Extract the [X, Y] coordinate from the center of the cell holding the provided text.  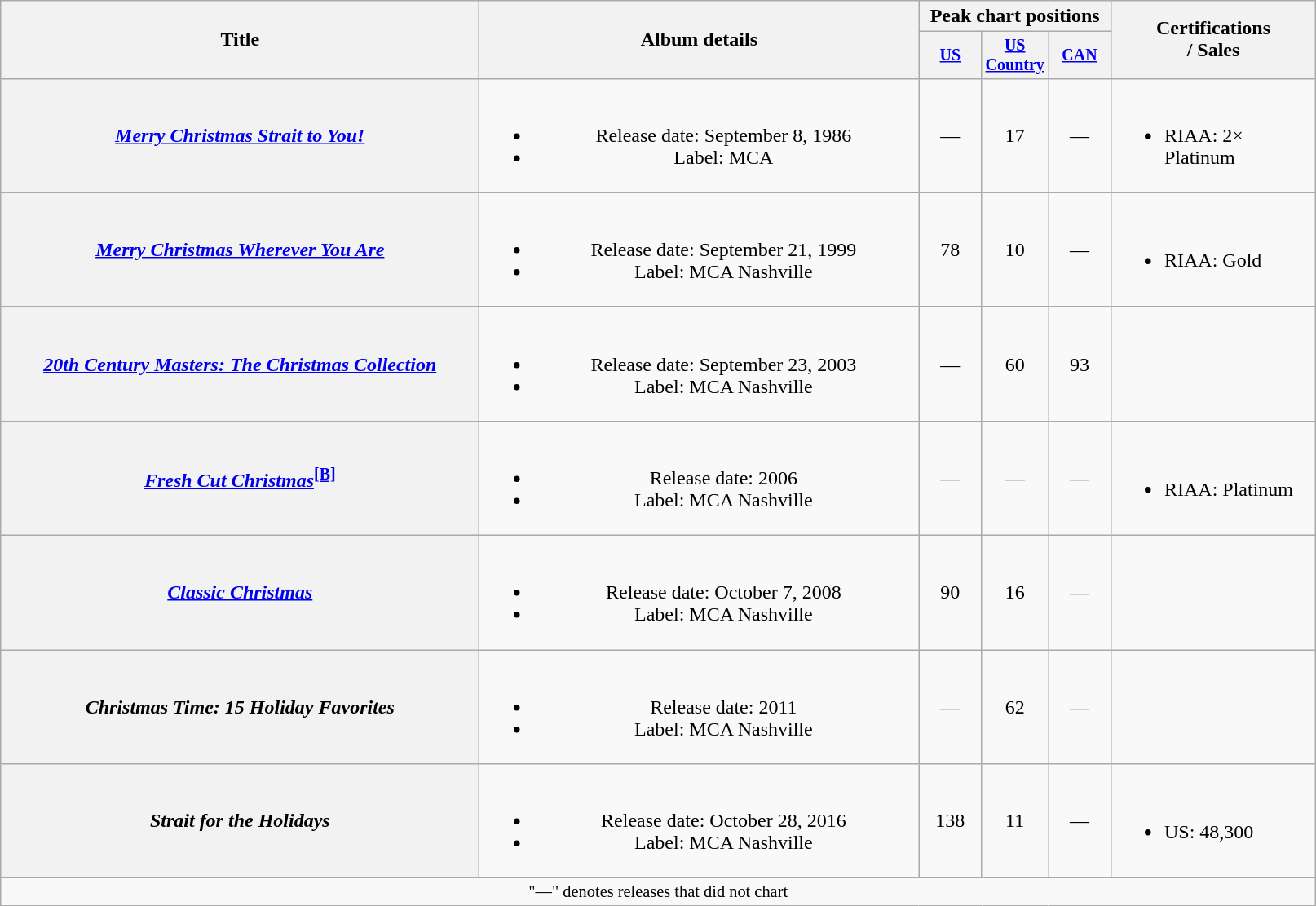
Release date: September 21, 1999Label: MCA Nashville [700, 250]
11 [1015, 821]
Classic Christmas [240, 593]
Release date: September 23, 2003Label: MCA Nashville [700, 364]
62 [1015, 707]
Merry Christmas Wherever You Are [240, 250]
US: 48,300 [1213, 821]
Merry Christmas Strait to You! [240, 135]
Peak chart positions [1015, 16]
Christmas Time: 15 Holiday Favorites [240, 707]
CAN [1080, 55]
RIAA: 2× Platinum [1213, 135]
US [951, 55]
Fresh Cut Christmas[B] [240, 478]
20th Century Masters: The Christmas Collection [240, 364]
60 [1015, 364]
RIAA: Platinum [1213, 478]
"—" denotes releases that did not chart [659, 892]
Release date: October 28, 2016Label: MCA Nashville [700, 821]
US Country [1015, 55]
Release date: September 8, 1986Label: MCA [700, 135]
Release date: 2006Label: MCA Nashville [700, 478]
90 [951, 593]
RIAA: Gold [1213, 250]
Release date: 2011Label: MCA Nashville [700, 707]
10 [1015, 250]
78 [951, 250]
93 [1080, 364]
17 [1015, 135]
Certifications/ Sales [1213, 40]
16 [1015, 593]
Strait for the Holidays [240, 821]
138 [951, 821]
Title [240, 40]
Release date: October 7, 2008Label: MCA Nashville [700, 593]
Album details [700, 40]
